Search for the cell housing the specified text and yield its (x, y) center coordinate. 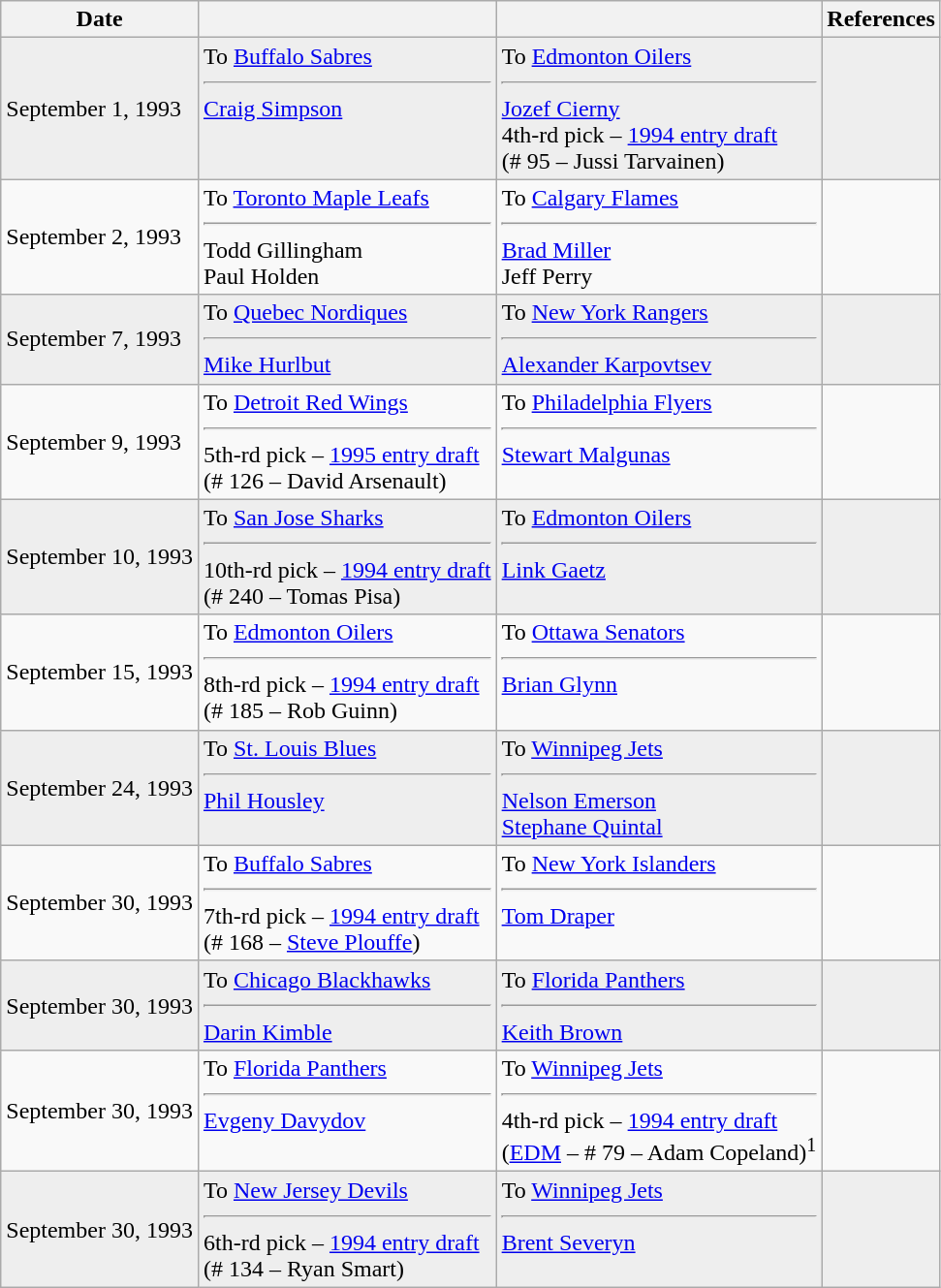
To Winnipeg JetsBrent Severyn (659, 1229)
To Buffalo Sabres7th-rd pick – 1994 entry draft(# 168 – Steve Plouffe) (347, 903)
To Chicago BlackhawksDarin Kimble (347, 1005)
September 10, 1993 (100, 556)
September 2, 1993 (100, 236)
September 7, 1993 (100, 339)
To Calgary FlamesBrad MillerJeff Perry (659, 236)
To San Jose Sharks10th-rd pick – 1994 entry draft(# 240 – Tomas Pisa) (347, 556)
September 15, 1993 (100, 673)
September 24, 1993 (100, 787)
To St. Louis BluesPhil Housley (347, 787)
To Ottawa SenatorsBrian Glynn (659, 673)
To Florida PanthersEvgeny Davydov (347, 1111)
September 9, 1993 (100, 442)
To Edmonton OilersJozef Cierny4th-rd pick – 1994 entry draft(# 95 – Jussi Tarvainen) (659, 109)
To Florida PanthersKeith Brown (659, 1005)
Date (100, 19)
References (882, 19)
To Quebec NordiquesMike Hurlbut (347, 339)
To Toronto Maple LeafsTodd GillinghamPaul Holden (347, 236)
To Winnipeg Jets4th-rd pick – 1994 entry draft(EDM – # 79 – Adam Copeland)1 (659, 1111)
To Philadelphia FlyersStewart Malgunas (659, 442)
To Edmonton Oilers8th-rd pick – 1994 entry draft(# 185 – Rob Guinn) (347, 673)
To New York IslandersTom Draper (659, 903)
To New Jersey Devils6th-rd pick – 1994 entry draft(# 134 – Ryan Smart) (347, 1229)
To New York RangersAlexander Karpovtsev (659, 339)
To Detroit Red Wings5th-rd pick – 1995 entry draft(# 126 – David Arsenault) (347, 442)
September 1, 1993 (100, 109)
To Edmonton OilersLink Gaetz (659, 556)
To Buffalo SabresCraig Simpson (347, 109)
To Winnipeg JetsNelson EmersonStephane Quintal (659, 787)
